From the cell containing the given text, extract its center point as (x, y) coordinate. 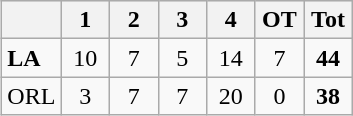
20 (232, 96)
LA (32, 58)
44 (328, 58)
5 (182, 58)
2 (134, 20)
Tot (328, 20)
10 (86, 58)
ORL (32, 96)
0 (280, 96)
1 (86, 20)
OT (280, 20)
38 (328, 96)
4 (232, 20)
14 (232, 58)
